Return the [x, y] coordinate for the center point of the cell that contains the specified text.  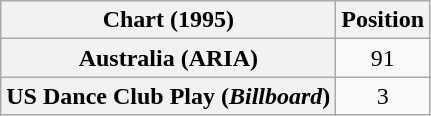
US Dance Club Play (Billboard) [168, 96]
Chart (1995) [168, 20]
Australia (ARIA) [168, 58]
91 [383, 58]
Position [383, 20]
3 [383, 96]
